Return (x, y) of the center of cell containing provided text 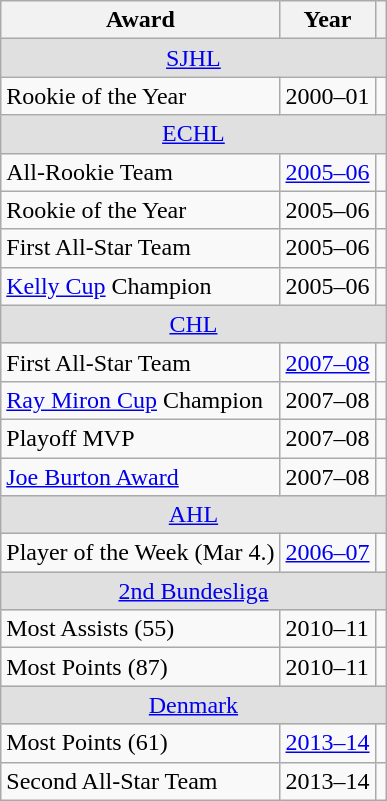
Denmark (194, 705)
Playoff MVP (140, 438)
CHL (194, 324)
2000–01 (328, 96)
Joe Burton Award (140, 477)
Most Assists (55) (140, 629)
Most Points (61) (140, 743)
ECHL (194, 134)
2006–07 (328, 553)
All-Rookie Team (140, 172)
Player of the Week (Mar 4.) (140, 553)
AHL (194, 515)
Second All-Star Team (140, 781)
Kelly Cup Champion (140, 286)
SJHL (194, 58)
2nd Bundesliga (194, 591)
Most Points (87) (140, 667)
Award (140, 20)
Ray Miron Cup Champion (140, 400)
Year (328, 20)
